Provide the [x, y] coordinate of the cell's center where the given text is located.  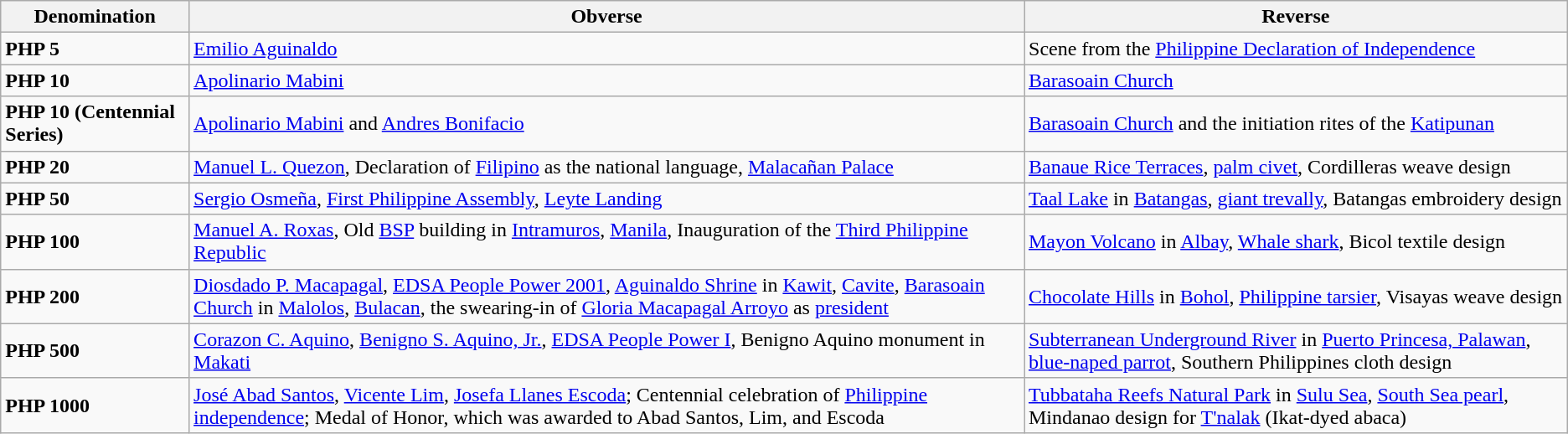
Reverse [1295, 17]
PHP 10 [95, 80]
Banaue Rice Terraces, palm civet, Cordilleras weave design [1295, 167]
Sergio Osmeña, First Philippine Assembly, Leyte Landing [606, 199]
Scene from the Philippine Declaration of Independence [1295, 49]
Emilio Aguinaldo [606, 49]
PHP 20 [95, 167]
Apolinario Mabini and Andres Bonifacio [606, 124]
PHP 10 (Centennial Series) [95, 124]
Manuel A. Roxas, Old BSP building in Intramuros, Manila, Inauguration of the Third Philippine Republic [606, 241]
PHP 5 [95, 49]
Apolinario Mabini [606, 80]
PHP 500 [95, 350]
Obverse [606, 17]
Chocolate Hills in Bohol, Philippine tarsier, Visayas weave design [1295, 297]
Barasoain Church [1295, 80]
Corazon C. Aquino, Benigno S. Aquino, Jr., EDSA People Power I, Benigno Aquino monument in Makati [606, 350]
PHP 100 [95, 241]
Barasoain Church and the initiation rites of the Katipunan [1295, 124]
Tubbataha Reefs Natural Park in Sulu Sea, South Sea pearl, Mindanao design for T'nalak (Ikat-dyed abaca) [1295, 406]
Taal Lake in Batangas, giant trevally, Batangas embroidery design [1295, 199]
PHP 200 [95, 297]
Subterranean Underground River in Puerto Princesa, Palawan, blue-naped parrot, Southern Philippines cloth design [1295, 350]
Mayon Volcano in Albay, Whale shark, Bicol textile design [1295, 241]
Manuel L. Quezon, Declaration of Filipino as the national language, Malacañan Palace [606, 167]
Denomination [95, 17]
PHP 1000 [95, 406]
PHP 50 [95, 199]
